Detect which cell encompasses the target text, then output its (X, Y) center coordinate. 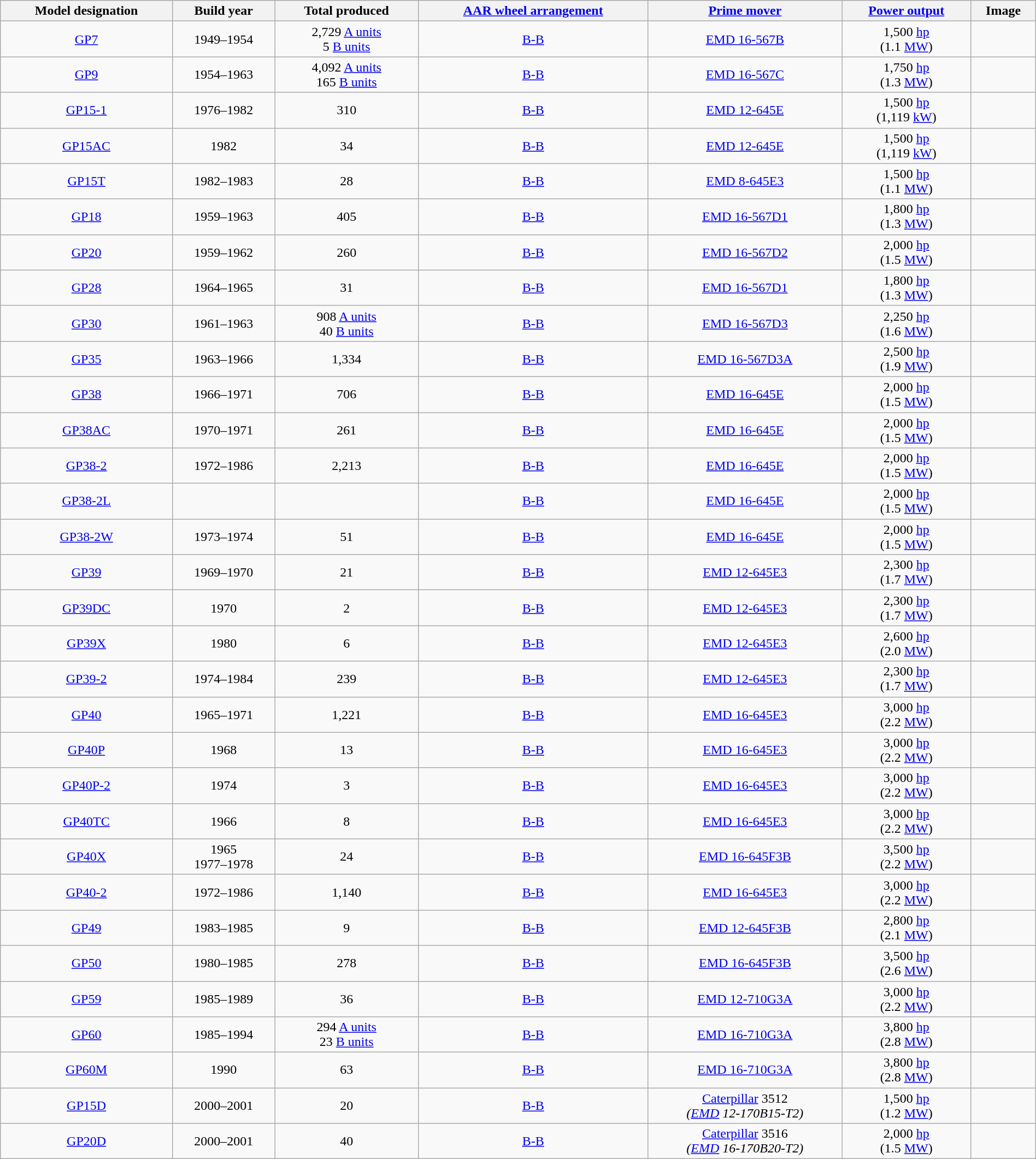
13 (346, 750)
2,600 hp(2.0 MW) (906, 644)
706 (346, 395)
GP40-2 (86, 892)
Image (1003, 11)
1966 (223, 821)
8 (346, 821)
63 (346, 1070)
1983–1985 (223, 928)
239 (346, 679)
GP15T (86, 181)
261 (346, 430)
GP28 (86, 287)
GP38-2L (86, 502)
1973–1974 (223, 537)
GP49 (86, 928)
GP20 (86, 252)
GP15D (86, 1106)
1982–1983 (223, 181)
EMD 16-567C (745, 74)
2,729 A units5 B units (346, 39)
1982 (223, 145)
1961–1963 (223, 323)
GP15AC (86, 145)
1970 (223, 608)
1990 (223, 1070)
2,800 hp(2.1 MW) (906, 928)
GP18 (86, 216)
EMD 12-710G3A (745, 999)
GP20D (86, 1141)
GP40 (86, 715)
1,500 hp(1.2 MW) (906, 1106)
GP39DC (86, 608)
1949–1954 (223, 39)
51 (346, 537)
1963–1966 (223, 358)
40 (346, 1141)
GP15-1 (86, 110)
405 (346, 216)
28 (346, 181)
Power output (906, 11)
Caterpillar 3516(EMD 16-170B20-T2) (745, 1141)
34 (346, 145)
EMD 16-567D3 (745, 323)
21 (346, 573)
GP38AC (86, 430)
2,500 hp(1.9 MW) (906, 358)
1985–1994 (223, 1035)
294 A units23 B units (346, 1035)
1966–1971 (223, 395)
EMD 16-567D2 (745, 252)
Model designation (86, 11)
908 A units40 B units (346, 323)
GP7 (86, 39)
GP35 (86, 358)
20 (346, 1106)
GP38-2W (86, 537)
1,334 (346, 358)
36 (346, 999)
1968 (223, 750)
260 (346, 252)
3,500 hp(2.6 MW) (906, 963)
1954–1963 (223, 74)
Build year (223, 11)
1,221 (346, 715)
GP39X (86, 644)
GP40P (86, 750)
GP39-2 (86, 679)
GP60 (86, 1035)
GP9 (86, 74)
GP50 (86, 963)
EMD 16-567D3A (745, 358)
AAR wheel arrangement (533, 11)
278 (346, 963)
3,500 hp(2.2 MW) (906, 857)
GP40X (86, 857)
24 (346, 857)
Prime mover (745, 11)
1,750 hp(1.3 MW) (906, 74)
31 (346, 287)
GP38 (86, 395)
GP40TC (86, 821)
1969–1970 (223, 573)
1970–1971 (223, 430)
1959–1962 (223, 252)
GP40P-2 (86, 786)
2,250 hp(1.6 MW) (906, 323)
2,213 (346, 466)
1964–1965 (223, 287)
1974–1984 (223, 679)
1959–1963 (223, 216)
1,140 (346, 892)
GP38-2 (86, 466)
1965–1971 (223, 715)
1976–1982 (223, 110)
310 (346, 110)
1985–1989 (223, 999)
EMD 8-645E3 (745, 181)
3 (346, 786)
1980–1985 (223, 963)
GP59 (86, 999)
1980 (223, 644)
GP30 (86, 323)
1974 (223, 786)
2 (346, 608)
Total produced (346, 11)
9 (346, 928)
GP60M (86, 1070)
Caterpillar 3512(EMD 12-170B15-T2) (745, 1106)
6 (346, 644)
19651977–1978 (223, 857)
EMD 12-645F3B (745, 928)
EMD 16-567B (745, 39)
4,092 A units165 B units (346, 74)
GP39 (86, 573)
